Capture the cell that displays the provided text and extract its (x, y) central coordinate. 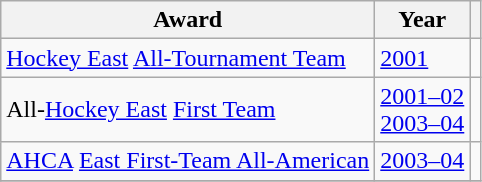
AHCA East First-Team All-American (188, 161)
2001 (422, 58)
Hockey East All-Tournament Team (188, 58)
Award (188, 20)
All-Hockey East First Team (188, 110)
Year (422, 20)
2003–04 (422, 161)
2001–022003–04 (422, 110)
